Capture the cell that displays the provided text and extract its (X, Y) central coordinate. 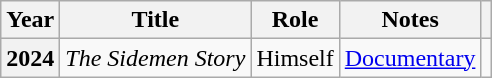
Himself (295, 58)
The Sidemen Story (156, 58)
2024 (30, 58)
Title (156, 20)
Year (30, 20)
Notes (410, 20)
Documentary (410, 58)
Role (295, 20)
